Detect which cell encompasses the target text, then output its (X, Y) center coordinate. 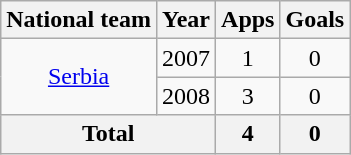
Total (108, 134)
4 (248, 134)
3 (248, 96)
Serbia (79, 77)
Goals (315, 20)
National team (79, 20)
2008 (186, 96)
2007 (186, 58)
1 (248, 58)
Apps (248, 20)
Year (186, 20)
